Determine the (x, y) coordinate at the center of the cell enclosing the given text.  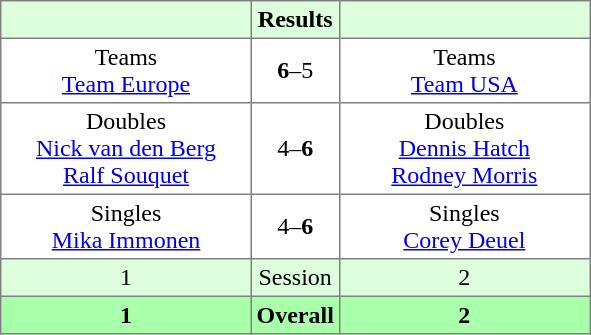
Overall (295, 315)
TeamsTeam Europe (126, 70)
6–5 (295, 70)
SinglesCorey Deuel (464, 226)
Session (295, 278)
DoublesNick van den BergRalf Souquet (126, 149)
DoublesDennis HatchRodney Morris (464, 149)
SinglesMika Immonen (126, 226)
Results (295, 20)
TeamsTeam USA (464, 70)
